Pinpoint the cell where the given text exists, returning its [x, y] midpoint coordinate. 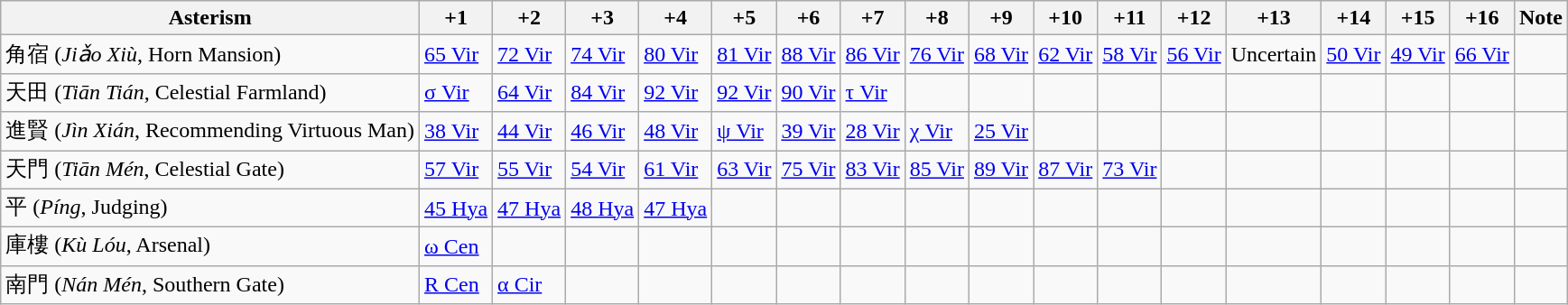
58 Vir [1130, 54]
46 Vir [603, 132]
56 Vir [1193, 54]
88 Vir [809, 54]
天田 (Tiān Tián, Celestial Farmland) [210, 92]
65 Vir [457, 54]
Note [1540, 18]
+8 [937, 18]
+11 [1130, 18]
80 Vir [675, 54]
+9 [1000, 18]
天門 (Tiān Mén, Celestial Gate) [210, 170]
49 Vir [1417, 54]
+10 [1065, 18]
48 Vir [675, 132]
76 Vir [937, 54]
平 (Píng, Judging) [210, 208]
Asterism [210, 18]
54 Vir [603, 170]
+6 [809, 18]
44 Vir [529, 132]
62 Vir [1065, 54]
南門 (Nán Mén, Southern Gate) [210, 285]
庫樓 (Kù Lóu, Arsenal) [210, 247]
68 Vir [1000, 54]
63 Vir [744, 170]
64 Vir [529, 92]
61 Vir [675, 170]
ψ Vir [744, 132]
+3 [603, 18]
χ Vir [937, 132]
Uncertain [1274, 54]
25 Vir [1000, 132]
83 Vir [872, 170]
73 Vir [1130, 170]
ω Cen [457, 247]
σ Vir [457, 92]
86 Vir [872, 54]
+15 [1417, 18]
75 Vir [809, 170]
55 Vir [529, 170]
角宿 (Jiǎo Xiù, Horn Mansion) [210, 54]
+12 [1193, 18]
+13 [1274, 18]
57 Vir [457, 170]
+4 [675, 18]
45 Hya [457, 208]
α Cir [529, 285]
84 Vir [603, 92]
66 Vir [1482, 54]
39 Vir [809, 132]
+1 [457, 18]
+7 [872, 18]
+2 [529, 18]
+16 [1482, 18]
87 Vir [1065, 170]
74 Vir [603, 54]
89 Vir [1000, 170]
R Cen [457, 285]
+5 [744, 18]
90 Vir [809, 92]
50 Vir [1354, 54]
81 Vir [744, 54]
+14 [1354, 18]
28 Vir [872, 132]
72 Vir [529, 54]
48 Hya [603, 208]
85 Vir [937, 170]
τ Vir [872, 92]
38 Vir [457, 132]
進賢 (Jìn Xián, Recommending Virtuous Man) [210, 132]
